Detect which cell encompasses the target text, then output its (x, y) center coordinate. 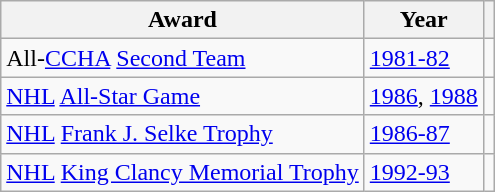
All-CCHA Second Team (183, 58)
1986-87 (424, 134)
Award (183, 20)
Year (424, 20)
1981-82 (424, 58)
NHL All-Star Game (183, 96)
NHL King Clancy Memorial Trophy (183, 172)
NHL Frank J. Selke Trophy (183, 134)
1986, 1988 (424, 96)
1992-93 (424, 172)
